Determine the [X, Y] coordinate at the center of the cell enclosing the given text.  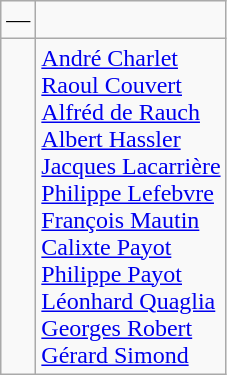
— [18, 20]
